From the cell containing the given text, extract its center point as (X, Y) coordinate. 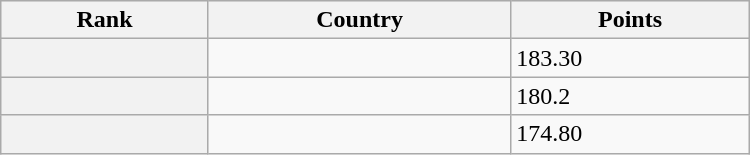
Country (359, 20)
Rank (105, 20)
Points (630, 20)
183.30 (630, 58)
174.80 (630, 134)
180.2 (630, 96)
